Return the (X, Y) coordinate for the center point of the cell that contains the specified text.  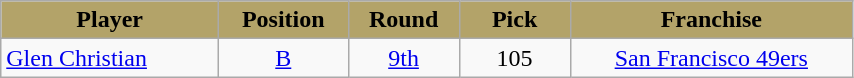
Franchise (711, 20)
B (284, 58)
Position (284, 20)
San Francisco 49ers (711, 58)
105 (514, 58)
9th (404, 58)
Player (110, 20)
Round (404, 20)
Pick (514, 20)
Glen Christian (110, 58)
